For the text-containing cell, return its midpoint in [x, y] coordinate format. 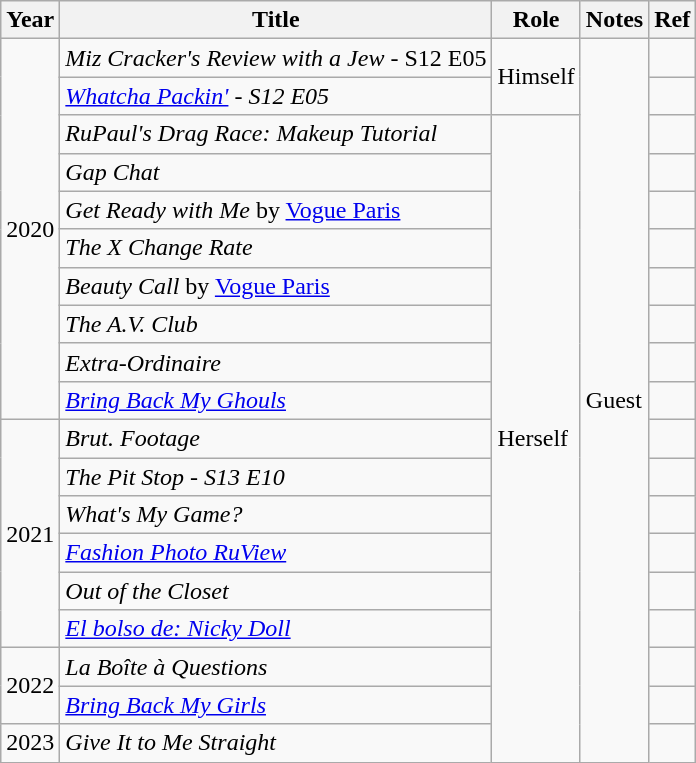
Miz Cracker's Review with a Jew - S12 E05 [276, 58]
La Boîte à Questions [276, 667]
RuPaul's Drag Race: Makeup Tutorial [276, 134]
2020 [30, 230]
Bring Back My Girls [276, 705]
Extra-Ordinaire [276, 362]
Out of the Closet [276, 591]
Himself [536, 77]
Role [536, 20]
Herself [536, 438]
The A.V. Club [276, 324]
Ref [672, 20]
Get Ready with Me by Vogue Paris [276, 210]
Brut. Footage [276, 438]
Notes [614, 20]
Gap Chat [276, 172]
Give It to Me Straight [276, 743]
Fashion Photo RuView [276, 553]
2021 [30, 533]
The X Change Rate [276, 248]
2023 [30, 743]
The Pit Stop - S13 E10 [276, 477]
2022 [30, 686]
What's My Game? [276, 515]
Year [30, 20]
Title [276, 20]
El bolso de: Nicky Doll [276, 629]
Guest [614, 400]
Whatcha Packin' - S12 E05 [276, 96]
Beauty Call by Vogue Paris [276, 286]
Bring Back My Ghouls [276, 400]
